Locate the cell with the specified text and output its (X, Y) center coordinate. 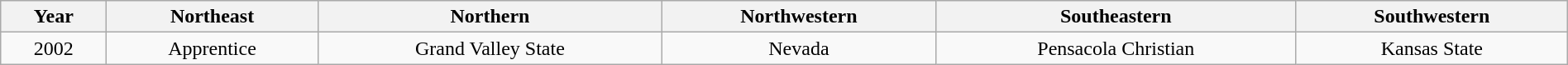
Southeastern (1116, 17)
Kansas State (1432, 48)
Grand Valley State (490, 48)
Year (54, 17)
Nevada (799, 48)
Northeast (212, 17)
Apprentice (212, 48)
2002 (54, 48)
Northwestern (799, 17)
Northern (490, 17)
Pensacola Christian (1116, 48)
Southwestern (1432, 17)
